Identify which cell holds the provided text, then report its (X, Y) central coordinate. 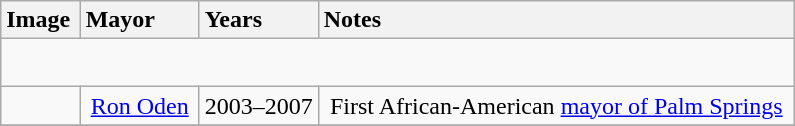
2003–2007 (258, 106)
Ron Oden (140, 106)
Years (258, 20)
Mayor (140, 20)
Image (40, 20)
First African-American mayor of Palm Springs (556, 106)
Notes (556, 20)
